Detect which cell encompasses the target text, then output its (X, Y) center coordinate. 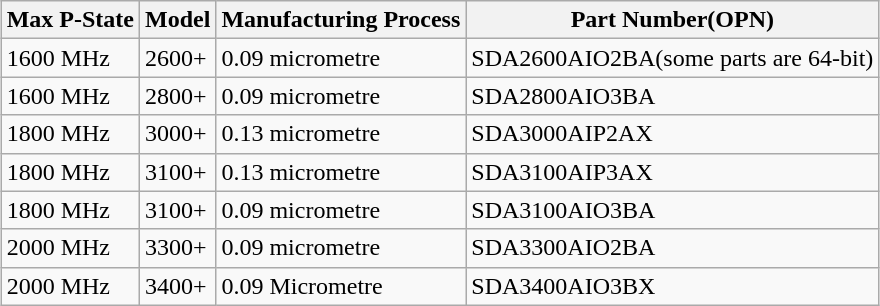
Manufacturing Process (341, 20)
3300+ (178, 248)
Part Number(OPN) (672, 20)
Model (178, 20)
Max P-State (70, 20)
SDA3400AIO3BX (672, 286)
SDA2600AIO2BA(some parts are 64-bit) (672, 58)
SDA3100AIP3AX (672, 172)
2800+ (178, 96)
3400+ (178, 286)
0.09 Micrometre (341, 286)
SDA3100AIO3BA (672, 210)
3000+ (178, 134)
2600+ (178, 58)
SDA3300AIO2BA (672, 248)
SDA2800AIO3BA (672, 96)
SDA3000AIP2AX (672, 134)
